Capture the cell that displays the provided text and extract its [x, y] central coordinate. 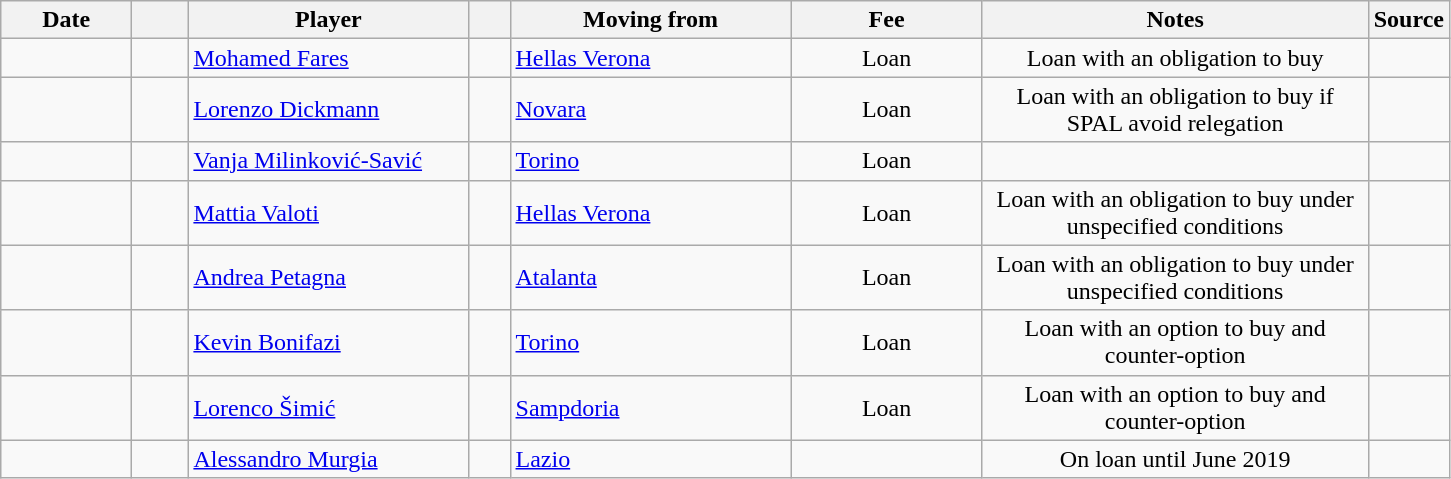
Alessandro Murgia [328, 459]
Kevin Bonifazi [328, 342]
Source [1408, 20]
Loan with an obligation to buy [1175, 58]
Andrea Petagna [328, 278]
Sampdoria [650, 408]
Notes [1175, 20]
Mattia Valoti [328, 212]
Moving from [650, 20]
On loan until June 2019 [1175, 459]
Lorenzo Dickmann [328, 110]
Lazio [650, 459]
Novara [650, 110]
Mohamed Fares [328, 58]
Fee [886, 20]
Lorenco Šimić [328, 408]
Vanja Milinković-Savić [328, 161]
Player [328, 20]
Loan with an obligation to buy if SPAL avoid relegation [1175, 110]
Date [66, 20]
Atalanta [650, 278]
